Output the (X, Y) coordinate of the center of the cell containing the given text.  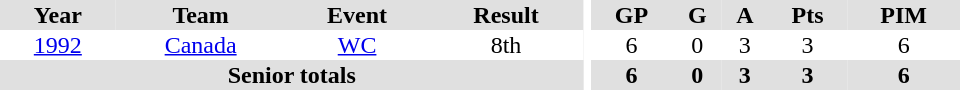
G (698, 15)
Event (358, 15)
Result (506, 15)
8th (506, 45)
A (745, 15)
Year (58, 15)
Canada (201, 45)
GP (631, 15)
Pts (808, 15)
Senior totals (292, 75)
WC (358, 45)
Team (201, 15)
1992 (58, 45)
PIM (904, 15)
